Search for the cell housing the specified text and yield its [X, Y] center coordinate. 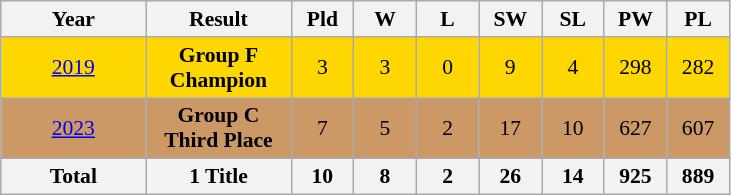
9 [510, 68]
5 [386, 128]
0 [448, 68]
Group F Champion [218, 68]
Pld [322, 19]
8 [386, 177]
889 [698, 177]
1 Title [218, 177]
298 [636, 68]
Group C Third Place [218, 128]
14 [574, 177]
925 [636, 177]
Total [74, 177]
4 [574, 68]
26 [510, 177]
Year [74, 19]
17 [510, 128]
W [386, 19]
627 [636, 128]
607 [698, 128]
2023 [74, 128]
2019 [74, 68]
SW [510, 19]
282 [698, 68]
PW [636, 19]
L [448, 19]
PL [698, 19]
Result [218, 19]
SL [574, 19]
7 [322, 128]
